Scan for the cell matching the given text and deliver its (x, y) coordinate at center. 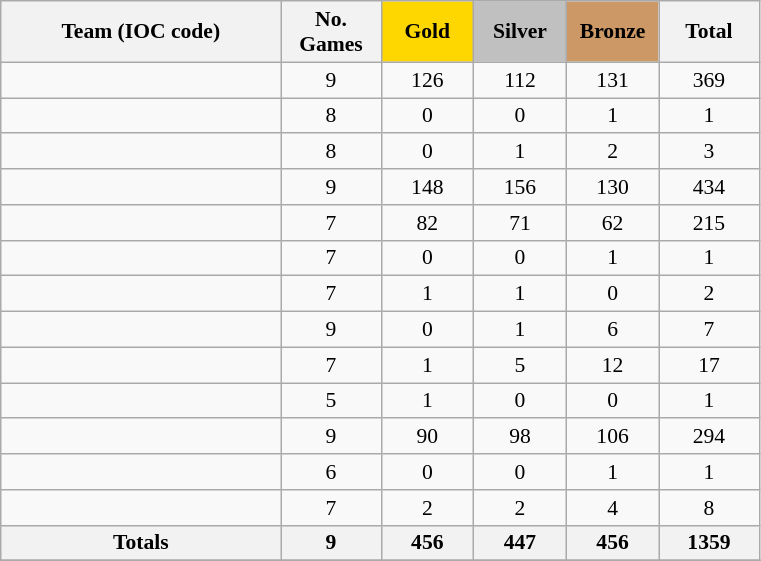
71 (520, 222)
62 (612, 222)
Bronze (612, 32)
No. Games (331, 32)
369 (709, 80)
82 (428, 222)
3 (709, 151)
215 (709, 222)
112 (520, 80)
98 (520, 436)
156 (520, 187)
90 (428, 436)
Gold (428, 32)
131 (612, 80)
12 (612, 365)
106 (612, 436)
17 (709, 365)
434 (709, 187)
Totals (141, 543)
1359 (709, 543)
126 (428, 80)
148 (428, 187)
Silver (520, 32)
Total (709, 32)
4 (612, 507)
Team (IOC code) (141, 32)
294 (709, 436)
130 (612, 187)
447 (520, 543)
